Search for the cell housing the specified text and yield its [X, Y] center coordinate. 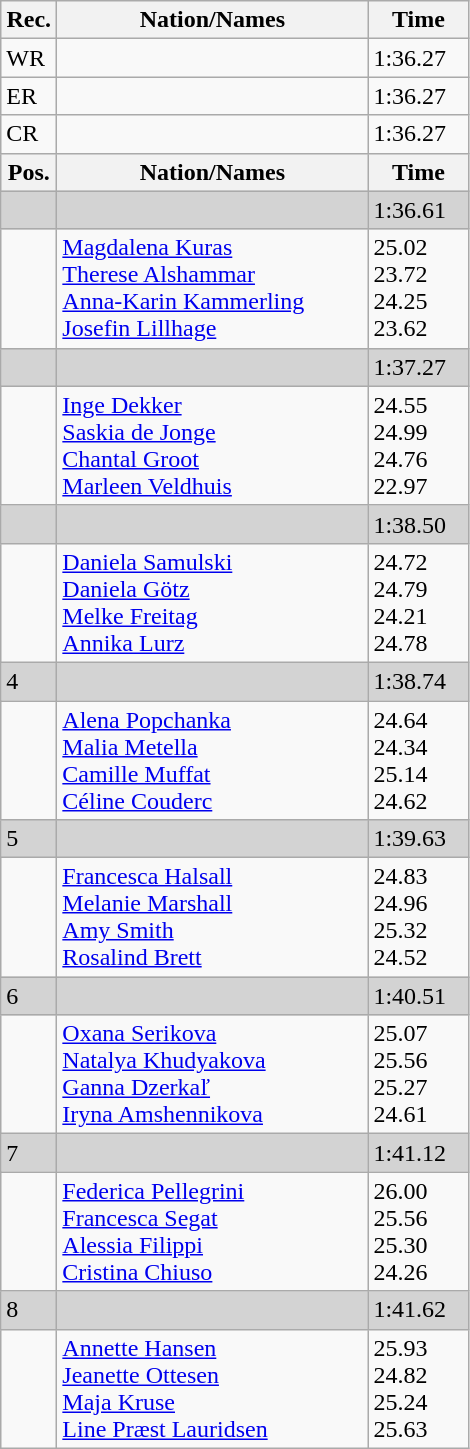
1:38.74 [418, 681]
5 [29, 839]
Inge Dekker Saskia de Jonge Chantal Groot Marleen Veldhuis [212, 446]
Rec. [29, 20]
24.55 24.99 24.76 22.97 [418, 446]
7 [29, 1153]
1:37.27 [418, 367]
1:36.61 [418, 210]
ER [29, 96]
1:41.62 [418, 1310]
Francesca Halsall Melanie Marshall Amy Smith Rosalind Brett [212, 918]
1:39.63 [418, 839]
1:41.12 [418, 1153]
WR [29, 58]
25.93 24.82 25.24 25.63 [418, 1388]
25.02 23.72 24.25 23.62 [418, 288]
6 [29, 996]
Daniela Samulski Daniela Götz Melke Freitag Annika Lurz [212, 602]
8 [29, 1310]
1:40.51 [418, 996]
Alena Popchanka Malia Metella Camille Muffat Céline Couderc [212, 760]
Pos. [29, 172]
Magdalena Kuras Therese Alshammar Anna-Karin Kammerling Josefin Lillhage [212, 288]
24.7224.7924.2124.78 [418, 602]
Federica Pellegrini Francesca Segat Alessia Filippi Cristina Chiuso [212, 1232]
Annette Hansen Jeanette Ottesen Maja Kruse Line Præst Lauridsen [212, 1388]
CR [29, 134]
26.00 25.56 25.30 24.26 [418, 1232]
24.83 24.96 25.32 24.52 [418, 918]
1:38.50 [418, 524]
4 [29, 681]
24.6424.3425.1424.62 [418, 760]
Oxana Serikova Natalya Khudyakova Ganna Dzerkaľ Iryna Amshennikova [212, 1074]
25.07 25.56 25.27 24.61 [418, 1074]
